Pinpoint the cell where the given text exists, returning its [x, y] midpoint coordinate. 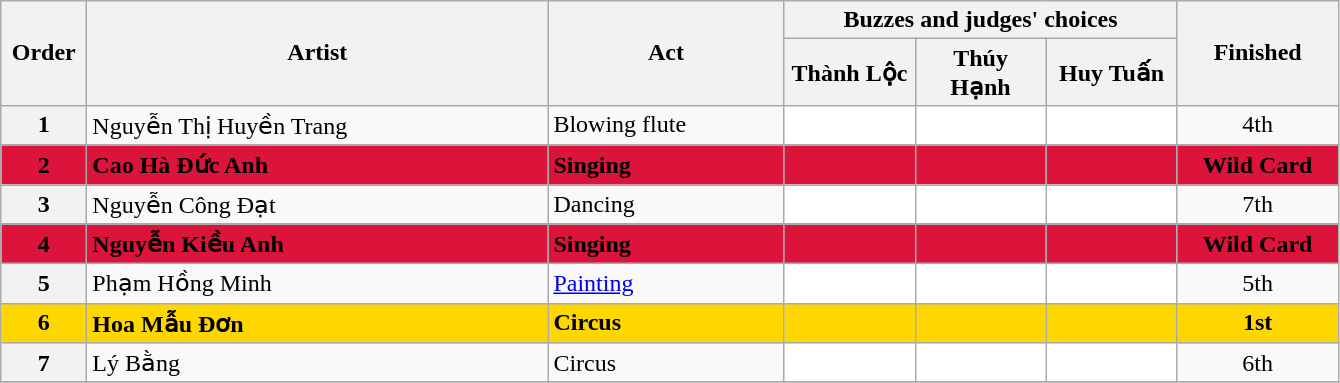
Thành Lộc [850, 72]
2 [44, 165]
Lý Bằng [318, 363]
5th [1258, 284]
Finished [1258, 54]
7th [1258, 204]
Blowing flute [666, 125]
5 [44, 284]
7 [44, 363]
Nguyễn Kiều Anh [318, 244]
Nguyễn Thị Huyền Trang [318, 125]
Huy Tuấn [1112, 72]
6 [44, 323]
4th [1258, 125]
Painting [666, 284]
1 [44, 125]
Phạm Hồng Minh [318, 284]
Cao Hà Đức Anh [318, 165]
Buzzes and judges' choices [980, 20]
6th [1258, 363]
Dancing [666, 204]
Nguyễn Công Đạt [318, 204]
Artist [318, 54]
1st [1258, 323]
Order [44, 54]
4 [44, 244]
Thúy Hạnh [980, 72]
Hoa Mẫu Đơn [318, 323]
Act [666, 54]
3 [44, 204]
